For the text-containing cell, return its midpoint in [x, y] coordinate format. 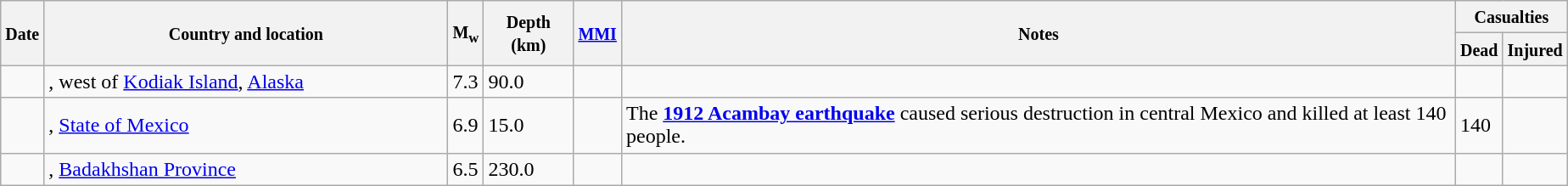
6.5 [466, 169]
7.3 [466, 82]
140 [1479, 126]
Injured [1535, 49]
Depth (km) [529, 33]
90.0 [529, 82]
Mw [466, 33]
, Badakhshan Province [246, 169]
The 1912 Acambay earthquake caused serious destruction in central Mexico and killed at least 140 people. [1039, 126]
15.0 [529, 126]
Notes [1039, 33]
, State of Mexico [246, 126]
MMI [597, 33]
Country and location [246, 33]
, west of Kodiak Island, Alaska [246, 82]
230.0 [529, 169]
Date [22, 33]
Casualties [1511, 17]
6.9 [466, 126]
Dead [1479, 49]
